Search for the cell housing the specified text and yield its [x, y] center coordinate. 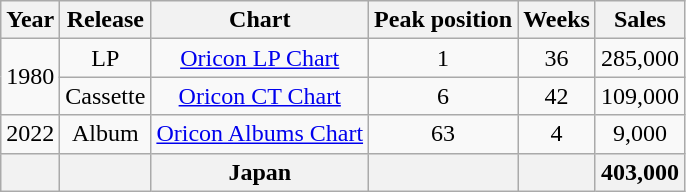
403,000 [640, 172]
Peak position [444, 20]
63 [444, 134]
1 [444, 58]
Oricon Albums Chart [260, 134]
Chart [260, 20]
285,000 [640, 58]
Sales [640, 20]
42 [557, 96]
Year [30, 20]
6 [444, 96]
Weeks [557, 20]
4 [557, 134]
Oricon LP Chart [260, 58]
LP [106, 58]
Japan [260, 172]
1980 [30, 77]
109,000 [640, 96]
2022 [30, 134]
Release [106, 20]
Album [106, 134]
9,000 [640, 134]
36 [557, 58]
Oricon CT Chart [260, 96]
Cassette [106, 96]
